Provide the [x, y] coordinate of the cell's center where the given text is located.  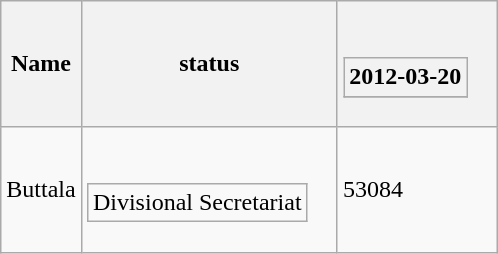
Buttala [41, 189]
53084 [417, 189]
status [209, 64]
Name [41, 64]
